Scan for the cell matching the given text and deliver its [x, y] coordinate at center. 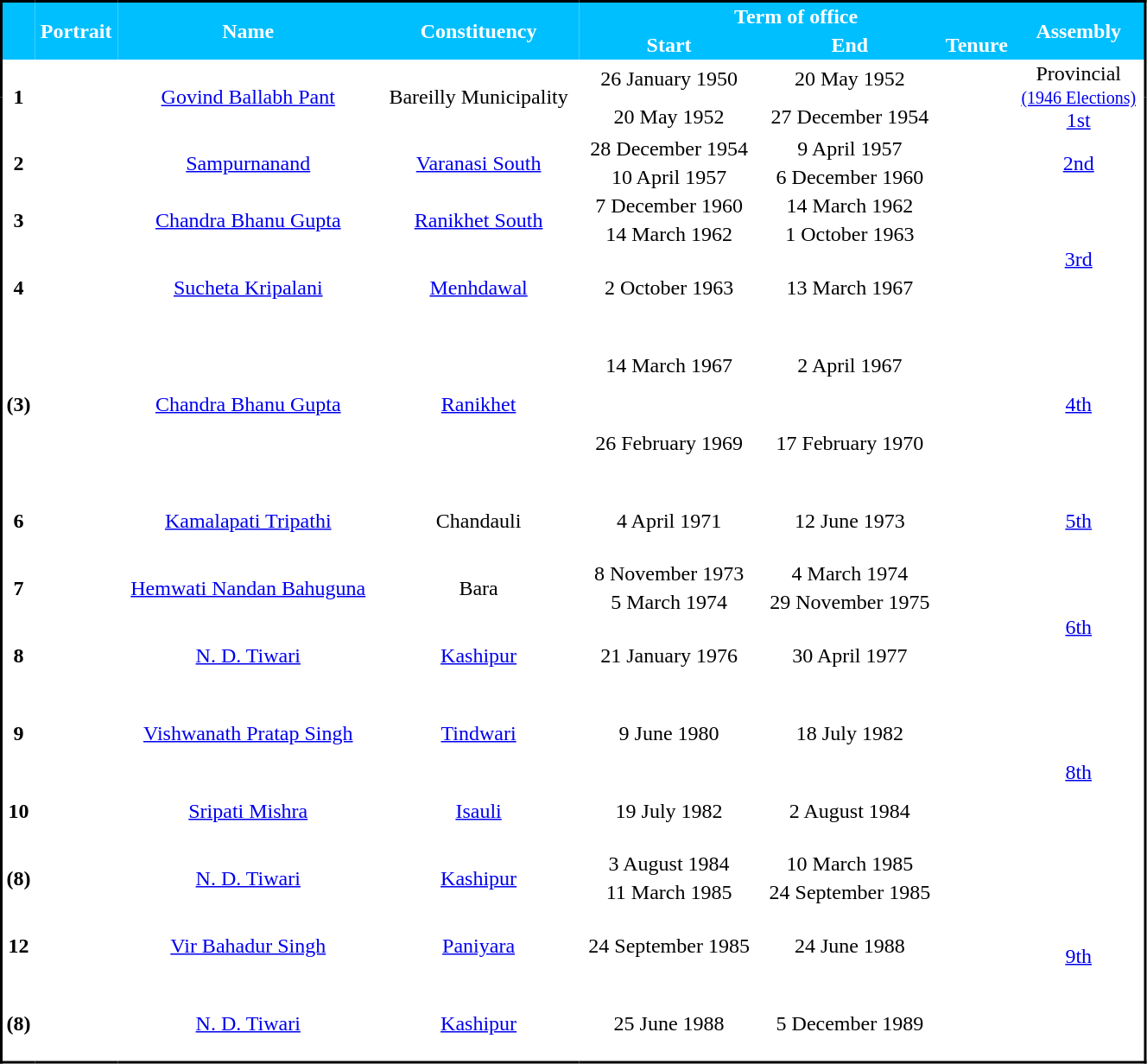
Sripati Mishra [248, 811]
3 August 1984 [669, 864]
6th [1079, 627]
Ranikhet [478, 404]
Ranikhet South [478, 220]
4 April 1971 [669, 521]
4 March 1974 [850, 573]
Tenure [978, 45]
18 July 1982 [850, 733]
27 December 1954 [850, 116]
6 December 1960 [850, 178]
17 February 1970 [850, 443]
Term of office [796, 16]
4 [19, 288]
3 [19, 220]
2 October 1963 [669, 288]
(3) [19, 404]
Govind Ballabh Pant [248, 97]
25 June 1988 [669, 1023]
28 December 1954 [669, 149]
Hemwati Nandan Bahuguna [248, 588]
Assembly [1079, 31]
5 December 1989 [850, 1023]
Varanasi South [478, 163]
21 January 1976 [669, 655]
Menhdawal [478, 288]
Kamalapati Tripathi [248, 521]
Vir Bahadur Singh [248, 946]
10 April 1957 [669, 178]
8 November 1973 [669, 573]
7 December 1960 [669, 206]
11 March 1985 [669, 893]
5th [1079, 521]
2 August 1984 [850, 811]
9 June 1980 [669, 733]
13 March 1967 [850, 288]
Provincial(1946 Elections) 1st [1079, 97]
12 [19, 946]
Sampurnanand [248, 163]
9 [19, 733]
Tindwari [478, 733]
4th [1079, 404]
6 [19, 521]
Start [669, 45]
3rd [1079, 259]
10 March 1985 [850, 864]
Paniyara [478, 946]
29 November 1975 [850, 603]
5 March 1974 [669, 603]
24 June 1988 [850, 946]
Sucheta Kripalani [248, 288]
2nd [1079, 163]
10 [19, 811]
End [850, 45]
2 [19, 163]
14 March 1967 [669, 365]
9th [1079, 956]
2 April 1967 [850, 365]
26 February 1969 [669, 443]
9 April 1957 [850, 149]
12 June 1973 [850, 521]
Vishwanath Pratap Singh [248, 733]
Name [248, 31]
8th [1079, 772]
Portrait [76, 31]
Bara [478, 588]
1 October 1963 [850, 235]
Constituency [478, 31]
8 [19, 655]
Isauli [478, 811]
19 July 1982 [669, 811]
1 [19, 97]
26 January 1950 [669, 79]
30 April 1977 [850, 655]
7 [19, 588]
Bareilly Municipality [478, 97]
Chandauli [478, 521]
